Identify which cell holds the provided text, then report its (x, y) central coordinate. 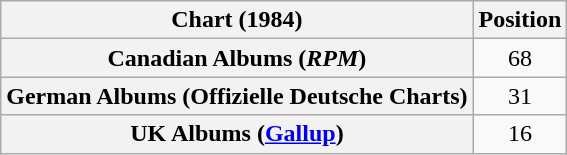
German Albums (Offizielle Deutsche Charts) (237, 96)
UK Albums (Gallup) (237, 134)
68 (520, 58)
Position (520, 20)
Chart (1984) (237, 20)
16 (520, 134)
31 (520, 96)
Canadian Albums (RPM) (237, 58)
